Identify which cell holds the provided text, then report its (x, y) central coordinate. 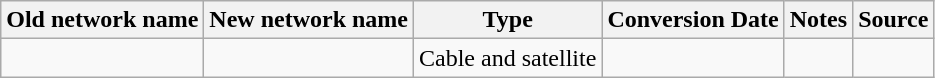
Source (894, 20)
Type (508, 20)
Old network name (102, 20)
Notes (818, 20)
Conversion Date (693, 20)
New network name (309, 20)
Cable and satellite (508, 58)
